From the cell containing the given text, extract its center point as [X, Y] coordinate. 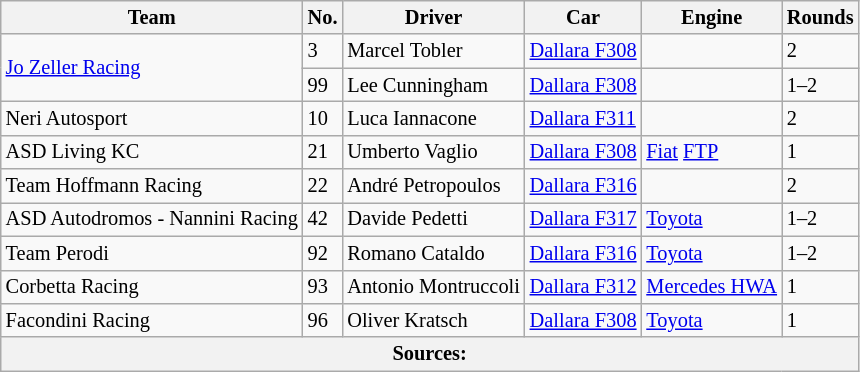
Rounds [820, 17]
42 [323, 219]
3 [323, 51]
Corbetta Racing [152, 287]
Lee Cunningham [433, 85]
96 [323, 320]
Sources: [430, 354]
No. [323, 17]
ASD Living KC [152, 152]
Team Hoffmann Racing [152, 186]
Facondini Racing [152, 320]
Neri Autosport [152, 118]
Dallara F311 [584, 118]
ASD Autodromos - Nannini Racing [152, 219]
Oliver Kratsch [433, 320]
Fiat FTP [711, 152]
Umberto Vaglio [433, 152]
Romano Cataldo [433, 253]
22 [323, 186]
Jo Zeller Racing [152, 68]
92 [323, 253]
Dallara F317 [584, 219]
Marcel Tobler [433, 51]
Car [584, 17]
André Petropoulos [433, 186]
Dallara F312 [584, 287]
99 [323, 85]
Team Perodi [152, 253]
Mercedes HWA [711, 287]
Davide Pedetti [433, 219]
10 [323, 118]
21 [323, 152]
Antonio Montruccoli [433, 287]
93 [323, 287]
Engine [711, 17]
Luca Iannacone [433, 118]
Team [152, 17]
Driver [433, 17]
